Find where the given text appears and provide that cell's center as [X, Y] coordinate. 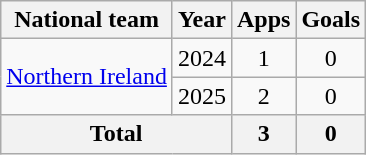
Apps [263, 20]
1 [263, 58]
3 [263, 134]
National team [87, 20]
2024 [202, 58]
Total [116, 134]
2 [263, 96]
Northern Ireland [87, 77]
Year [202, 20]
Goals [331, 20]
2025 [202, 96]
